Capture the cell that displays the provided text and extract its [x, y] central coordinate. 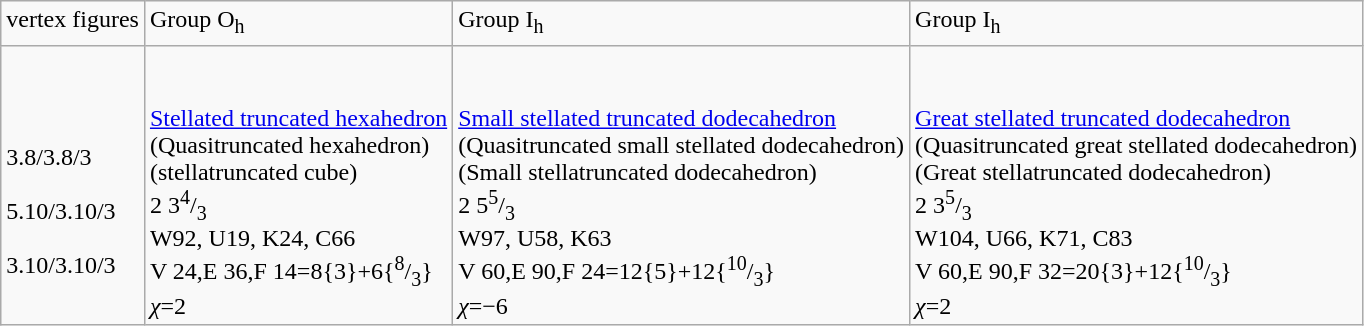
vertex figures [73, 23]
Group Oh [298, 23]
Stellated truncated hexahedron (Quasitruncated hexahedron) (stellatruncated cube) 2 34/3 W92, U19, K24, C66 V 24,E 36,F 14=8{3}+6{8/3} χ=2 [298, 185]
3.8/3.8/3 5.10/3.10/3 3.10/3.10/3 [73, 185]
